Identify which cell holds the provided text, then report its (x, y) central coordinate. 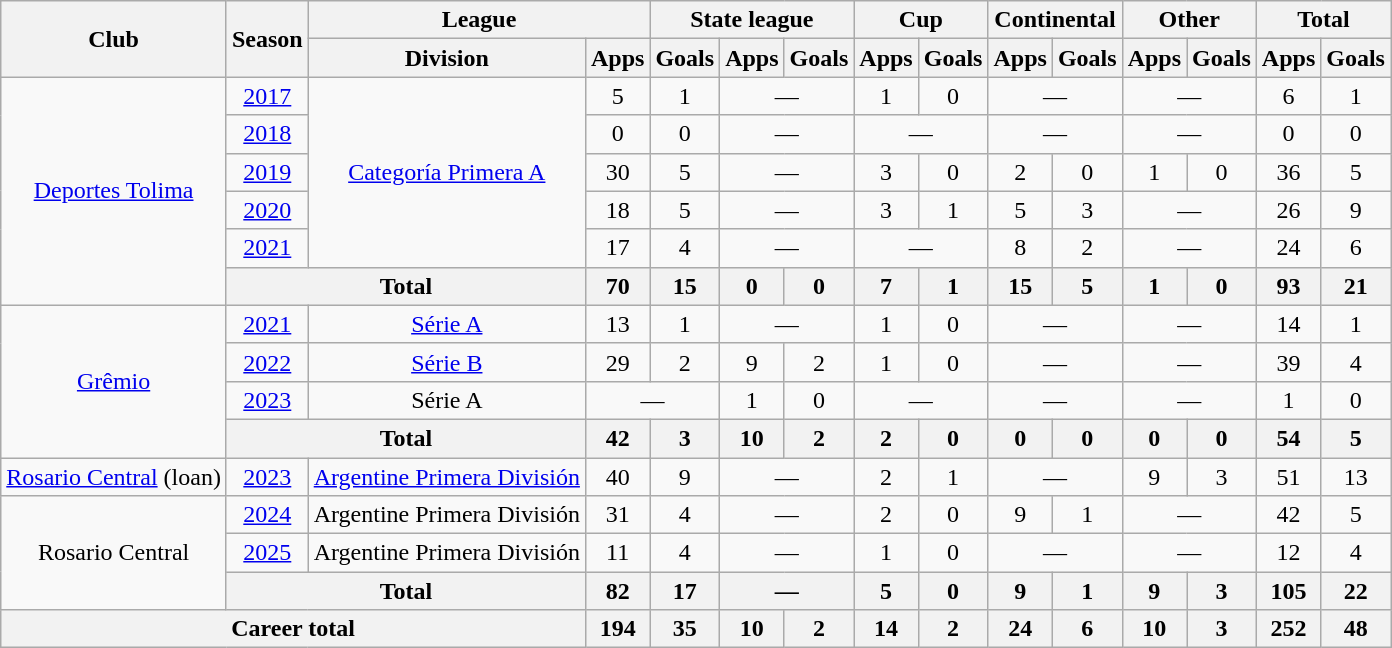
12 (1288, 553)
Rosario Central (114, 553)
2024 (267, 515)
League (479, 20)
54 (1288, 438)
8 (1020, 248)
2017 (267, 96)
105 (1288, 591)
35 (685, 629)
2025 (267, 553)
29 (617, 362)
21 (1356, 286)
Other (1189, 20)
194 (617, 629)
Season (267, 39)
Deportes Tolima (114, 191)
Club (114, 39)
Division (446, 58)
252 (1288, 629)
Continental (1055, 20)
70 (617, 286)
Categoría Primera A (446, 172)
State league (752, 20)
Rosario Central (loan) (114, 477)
Grêmio (114, 381)
7 (886, 286)
22 (1356, 591)
30 (617, 172)
26 (1288, 210)
39 (1288, 362)
Série B (446, 362)
18 (617, 210)
36 (1288, 172)
93 (1288, 286)
2018 (267, 134)
11 (617, 553)
Cup (921, 20)
2022 (267, 362)
40 (617, 477)
51 (1288, 477)
31 (617, 515)
Career total (294, 629)
2019 (267, 172)
82 (617, 591)
2020 (267, 210)
48 (1356, 629)
